Provide the [X, Y] coordinate of the cell's center where the given text is located.  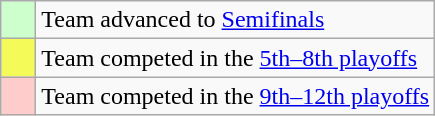
Team competed in the 9th–12th playoffs [236, 96]
Team advanced to Semifinals [236, 20]
Team competed in the 5th–8th playoffs [236, 58]
